Search for the cell housing the specified text and yield its (X, Y) center coordinate. 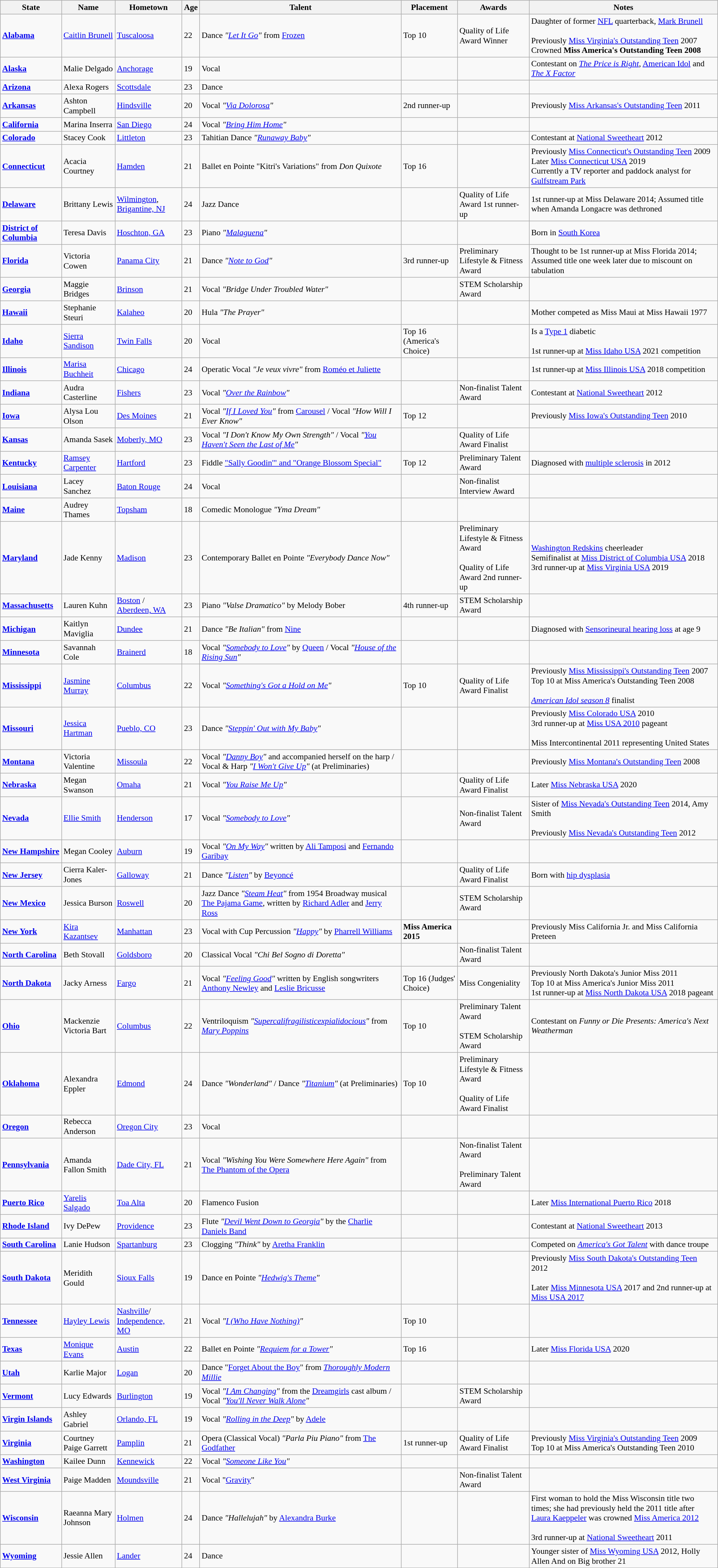
Pueblo, CO (149, 728)
Acacia Courtney (88, 166)
Massachusetts (31, 605)
Kaitlyn Maviglia (88, 629)
Littleton (149, 138)
Is a Type 1 diabetic1st runner-up at Miss Idaho USA 2021 competition (623, 341)
Marisa Buchheit (88, 369)
Providence (149, 1226)
Previously Miss Arkansas's Outstanding Teen 2011 (623, 106)
Iowa (31, 416)
Boston / Aberdeen, WA (149, 605)
Previously Miss Mississippi's Outstanding Teen 2007Top 10 at Miss America's Outstanding Teen 2008American Idol season 8 finalist (623, 685)
Savannah Cole (88, 652)
Galloway (149, 875)
Yarelis Salgado (88, 1203)
Logan (149, 1372)
Malie Delgado (88, 69)
17 (191, 818)
Jasmine Murray (88, 685)
South Dakota (31, 1278)
Madison (149, 558)
Jazz Dance (300, 205)
Alaska (31, 69)
Hoschton, GA (149, 233)
Auburn (149, 851)
Delaware (31, 205)
Lacey Sanchez (88, 487)
Jade Kenny (88, 558)
Georgia (31, 290)
Kentucky (31, 463)
Preliminary Lifestyle & Fitness AwardQuality of Life Award Finalist (493, 1083)
Hindsville (149, 106)
Lucy Edwards (88, 1396)
Preliminary Talent Award STEM Scholarship Award (493, 1026)
Brinson (149, 290)
Later Miss Nebraska USA 2020 (623, 785)
Ballet en Pointe "Requiem for a Tower" (300, 1349)
Monique Evans (88, 1349)
Alysa Lou Olson (88, 416)
Dance "Steppin' Out with My Baby" (300, 728)
Caitlin Brunell (88, 36)
Talent (300, 7)
Ellie Smith (88, 818)
New Jersey (31, 875)
Austin (149, 1349)
Goldsboro (149, 955)
Vocal "On My Way" written by Ali Tamposi and Fernando Garibay (300, 851)
Dance en Pointe "Hedwig's Theme" (300, 1278)
Previously Miss Colorado USA 20103rd runner-up at Miss USA 2010 pageant Miss Intercontinental 2011 representing United States (623, 728)
Burlington (149, 1396)
Alexandra Eppler (88, 1083)
New York (31, 932)
Teresa Davis (88, 233)
Piano "Malaguena" (300, 233)
Previously Miss South Dakota's Outstanding Teen 2012Later Miss Minnesota USA 2017 and 2nd runner-up at Miss USA 2017 (623, 1278)
Miss America 2015 (430, 932)
Vocal "Someone Like You" (300, 1462)
Contestant at National Sweetheart 2013 (623, 1226)
Non-finalist Talent AwardPreliminary Talent Award (493, 1165)
Vocal "Bridge Under Troubled Water" (300, 290)
New Hampshire (31, 851)
Maine (31, 510)
Preliminary Talent Award (493, 463)
Classical Vocal "Chi Bel Sogno di Doretta" (300, 955)
Kira Kazantsev (88, 932)
Later Miss Florida USA 2020 (623, 1349)
North Carolina (31, 955)
San Diego (149, 125)
Missouri (31, 728)
Louisiana (31, 487)
Quality of Life Award Winner (493, 36)
Indiana (31, 393)
Lander (149, 1556)
Thought to be 1st runner-up at Miss Florida 2014; Assumed title one week later due to miscount on tabulation (623, 261)
Contemporary Ballet en Pointe "Everybody Dance Now" (300, 558)
Awards (493, 7)
Beth Stovall (88, 955)
Virgin Islands (31, 1420)
Preliminary Lifestyle & Fitness AwardQuality of Life Award 2nd runner-up (493, 558)
Hula "The Prayer" (300, 313)
Dade City, FL (149, 1165)
Vocal "Gravity" (300, 1480)
Hawaii (31, 313)
Nebraska (31, 785)
New Mexico (31, 903)
Dance "Note to God" (300, 261)
Wilmington, Brigantine, NJ (149, 205)
Vocal "You Raise Me Up" (300, 785)
Born with hip dysplasia (623, 875)
Ashton Campbell (88, 106)
Notes (623, 7)
Diagnosed with Sensorineural hearing loss at age 9 (623, 629)
Courtney Paige Garrett (88, 1443)
Fargo (149, 983)
Vocal "I (Who Have Nothing)" (300, 1321)
Edmond (149, 1083)
Flamenco Fusion (300, 1203)
Oklahoma (31, 1083)
Jessica Burson (88, 903)
Rhode Island (31, 1226)
4th runner-up (430, 605)
Vocal "Somebody to Love" by Queen / Vocal "House of the Rising Sun" (300, 652)
Jessie Allen (88, 1556)
Vocal "Wishing You Were Somewhere Here Again" from The Phantom of the Opera (300, 1165)
Idaho (31, 341)
Kennewick (149, 1462)
Flute "Devil Went Down to Georgia" by the Charlie Daniels Band (300, 1226)
Brittany Lewis (88, 205)
Amanda Sasek (88, 440)
Ballet en Pointe "Kitri's Variations" from Don Quixote (300, 166)
North Dakota (31, 983)
Dance "Forget About the Boy" from Thoroughly Modern Millie (300, 1372)
South Carolina (31, 1245)
Megan Cooley (88, 851)
Moundsville (149, 1480)
Vocal "If I Loved You" from Carousel / Vocal "How Will I Ever Know" (300, 416)
Previously North Dakota's Junior Miss 2011Top 10 at Miss America's Junior Miss 20111st runner-up at Miss North Dakota USA 2018 pageant (623, 983)
Kalaheo (149, 313)
Puerto Rico (31, 1203)
Daughter of former NFL quarterback, Mark Brunell Previously Miss Virginia's Outstanding Teen 2007 Crowned Miss America's Outstanding Teen 2008 (623, 36)
Non-finalist Interview Award (493, 487)
Piano "Valse Dramatico" by Melody Bober (300, 605)
Name (88, 7)
Dance "Wonderland" / Dance "Titanium" (at Preliminaries) (300, 1083)
Dance "Be Italian" from Nine (300, 629)
Lauren Kuhn (88, 605)
Ramsey Carpenter (88, 463)
Vocal "Danny Boy" and accompanied herself on the harp / Vocal & Harp "I Won't Give Up" (at Preliminaries) (300, 762)
Pennsylvania (31, 1165)
Panama City (149, 261)
Audrey Thames (88, 510)
Montana (31, 762)
Top 16 (America's Choice) (430, 341)
Mother competed as Miss Maui at Miss Hawaii 1977 (623, 313)
Ashley Gabriel (88, 1420)
Wyoming (31, 1556)
Jacky Arness (88, 983)
Michigan (31, 629)
Ohio (31, 1026)
Maryland (31, 558)
Jazz Dance "Steam Heat" from 1954 Broadway musical The Pajama Game, written by Richard Adler and Jerry Ross (300, 903)
Contestant on The Price is Right, American Idol and The X Factor (623, 69)
West Virginia (31, 1480)
Oregon (31, 1126)
Holmen (149, 1518)
Arkansas (31, 106)
Top 16 (Judges' Choice) (430, 983)
Fishers (149, 393)
Megan Swanson (88, 785)
Sierra Sandison (88, 341)
Hamden (149, 166)
Arizona (31, 87)
Connecticut (31, 166)
Orlando, FL (149, 1420)
Meridith Gould (88, 1278)
Vocal "Over the Rainbow" (300, 393)
1st runner-up at Miss Delaware 2014; Assumed title when Amanda Longacre was dethroned (623, 205)
1st runner-up at Miss Illinois USA 2018 competition (623, 369)
Vocal "Somebody to Love" (300, 818)
Amanda Fallon Smith (88, 1165)
Manhattan (149, 932)
Dance "Hallelujah" by Alexandra Burke (300, 1518)
Previously Miss Montana's Outstanding Teen 2008 (623, 762)
1st runner-up (430, 1443)
Raeanna Mary Johnson (88, 1518)
Omaha (149, 785)
Previously Miss Connecticut's Outstanding Teen 2009Later Miss Connecticut USA 2019Currently a TV reporter and paddock analyst for Gulfstream Park (623, 166)
Kansas (31, 440)
Tennessee (31, 1321)
Vermont (31, 1396)
Victoria Valentine (88, 762)
Preliminary Lifestyle & Fitness Award (493, 261)
Alabama (31, 36)
Spartanburg (149, 1245)
Ventriloquism "Supercalifragilisticexpialidocious" from Mary Poppins (300, 1026)
Younger sister of Miss Wyoming USA 2012, Holly Allen And on Big brother 21 (623, 1556)
Vocal "Bring Him Home" (300, 125)
Audra Casterline (88, 393)
Lanie Hudson (88, 1245)
Tuscaloosa (149, 36)
Dundee (149, 629)
Previously Miss Virginia's Outstanding Teen 2009Top 10 at Miss America's Outstanding Teen 2010 (623, 1443)
Vocal "Via Dolorosa" (300, 106)
Tahitian Dance "Runaway Baby" (300, 138)
Ivy DePew (88, 1226)
Wisconsin (31, 1518)
Hometown (149, 7)
Victoria Cowen (88, 261)
Hartford (149, 463)
Sister of Miss Nevada's Outstanding Teen 2014, Amy SmithPreviously Miss Nevada's Outstanding Teen 2012 (623, 818)
Stephanie Steuri (88, 313)
Henderson (149, 818)
Mackenzie Victoria Bart (88, 1026)
Dance "Listen" by Beyoncé (300, 875)
Virginia (31, 1443)
Vocal "I Am Changing" from the Dreamgirls cast album / Vocal "You'll Never Walk Alone" (300, 1396)
Hayley Lewis (88, 1321)
Toa Alta (149, 1203)
Des Moines (149, 416)
Missoula (149, 762)
Scottsdale (149, 87)
Miss Congeniality (493, 983)
Jessica Hartman (88, 728)
Vocal "Rolling in the Deep" by Adele (300, 1420)
Paige Madden (88, 1480)
Florida (31, 261)
Roswell (149, 903)
Cierra Kaler-Jones (88, 875)
Rebecca Anderson (88, 1126)
Vocal "Something's Got a Hold on Me" (300, 685)
Previously Miss Iowa's Outstanding Teen 2010 (623, 416)
Minnesota (31, 652)
Topsham (149, 510)
Colorado (31, 138)
Comedic Monologue "Yma Dream" (300, 510)
Washington Redskins cheerleaderSemifinalist at Miss District of Columbia USA 20183rd runner-up at Miss Virginia USA 2019 (623, 558)
Nashville/ Independence, MO (149, 1321)
Age (191, 7)
Twin Falls (149, 341)
Diagnosed with multiple sclerosis in 2012 (623, 463)
Maggie Bridges (88, 290)
State (31, 7)
Illinois (31, 369)
Operatic Vocal "Je veux vivre" from Roméo et Juliette (300, 369)
Dance "Let It Go" from Frozen (300, 36)
Nevada (31, 818)
Alexa Rogers (88, 87)
Anchorage (149, 69)
Previously Miss California Jr. and Miss California Preteen (623, 932)
Baton Rouge (149, 487)
Contestant on Funny or Die Presents: America's Next Weatherman (623, 1026)
Brainerd (149, 652)
3rd runner-up (430, 261)
Clogging "Think" by Aretha Franklin (300, 1245)
Opera (Classical Vocal) "Parla Piu Piano" from The Godfather (300, 1443)
Placement (430, 7)
Vocal with Cup Percussion "Happy" by Pharrell Williams (300, 932)
Later Miss International Puerto Rico 2018 (623, 1203)
Texas (31, 1349)
District of Columbia (31, 233)
Oregon City (149, 1126)
Fiddle "Sally Goodin'" and "Orange Blossom Special" (300, 463)
Competed on America's Got Talent with dance troupe (623, 1245)
Sioux Falls (149, 1278)
Pamplin (149, 1443)
California (31, 125)
Karlie Major (88, 1372)
Vocal "Feeling Good" written by English songwriters Anthony Newley and Leslie Bricusse (300, 983)
Mississippi (31, 685)
Stacey Cook (88, 138)
Washington (31, 1462)
Born in South Korea (623, 233)
Utah (31, 1372)
Marina Inserra (88, 125)
Kailee Dunn (88, 1462)
Moberly, MO (149, 440)
Vocal "I Don't Know My Own Strength" / Vocal "You Haven't Seen the Last of Me" (300, 440)
2nd runner-up (430, 106)
Chicago (149, 369)
Quality of Life Award 1st runner-up (493, 205)
